Extract the (x, y) coordinate from the center of the cell holding the provided text.  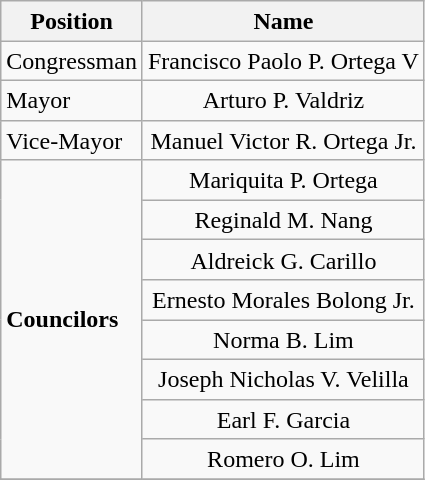
Mariquita P. Ortega (283, 180)
Reginald M. Nang (283, 220)
Manuel Victor R. Ortega Jr. (283, 140)
Romero O. Lim (283, 459)
Norma B. Lim (283, 340)
Arturo P. Valdriz (283, 100)
Position (72, 21)
Earl F. Garcia (283, 419)
Joseph Nicholas V. Velilla (283, 379)
Vice-Mayor (72, 140)
Name (283, 21)
Congressman (72, 61)
Councilors (72, 320)
Ernesto Morales Bolong Jr. (283, 300)
Francisco Paolo P. Ortega V (283, 61)
Mayor (72, 100)
Aldreick G. Carillo (283, 260)
